Detect which cell encompasses the target text, then output its (X, Y) center coordinate. 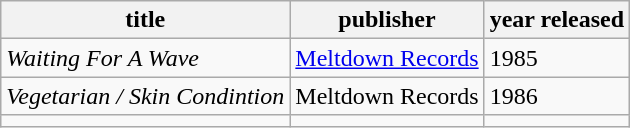
year released (556, 20)
title (146, 20)
1986 (556, 96)
Vegetarian / Skin Condintion (146, 96)
1985 (556, 58)
publisher (387, 20)
Waiting For A Wave (146, 58)
